Find where the given text appears and provide that cell's center as (x, y) coordinate. 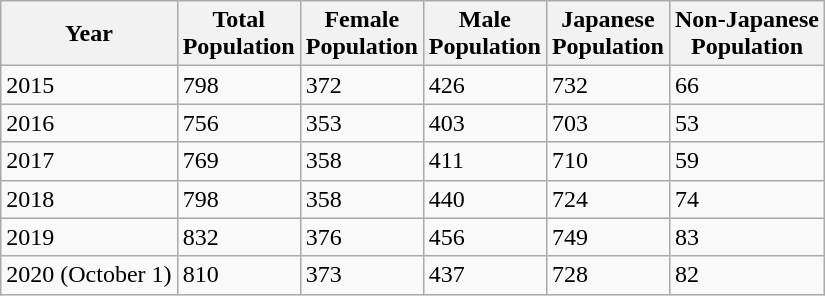
2019 (89, 237)
411 (484, 161)
756 (238, 123)
JapanesePopulation (608, 34)
732 (608, 85)
703 (608, 123)
2018 (89, 199)
769 (238, 161)
710 (608, 161)
53 (746, 123)
FemalePopulation (362, 34)
Non-JapanesePopulation (746, 34)
MalePopulation (484, 34)
TotalPopulation (238, 34)
749 (608, 237)
2017 (89, 161)
83 (746, 237)
724 (608, 199)
373 (362, 275)
426 (484, 85)
82 (746, 275)
810 (238, 275)
2015 (89, 85)
66 (746, 85)
372 (362, 85)
Year (89, 34)
403 (484, 123)
832 (238, 237)
456 (484, 237)
437 (484, 275)
2020 (October 1) (89, 275)
353 (362, 123)
74 (746, 199)
728 (608, 275)
376 (362, 237)
440 (484, 199)
59 (746, 161)
2016 (89, 123)
